From the cell containing the given text, extract its center point as (X, Y) coordinate. 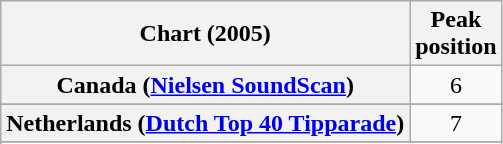
Canada (Nielsen SoundScan) (206, 85)
7 (456, 123)
6 (456, 85)
Netherlands (Dutch Top 40 Tipparade) (206, 123)
Peakposition (456, 34)
Chart (2005) (206, 34)
